Locate the cell with the specified text and output its (x, y) center coordinate. 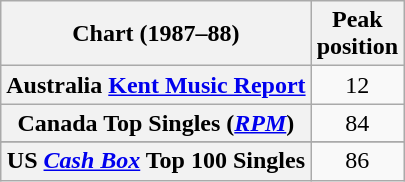
Australia Kent Music Report (156, 85)
12 (357, 85)
US Cash Box Top 100 Singles (156, 161)
86 (357, 161)
84 (357, 123)
Canada Top Singles (RPM) (156, 123)
Chart (1987–88) (156, 34)
Peakposition (357, 34)
